Determine the [x, y] coordinate at the center of the cell enclosing the given text.  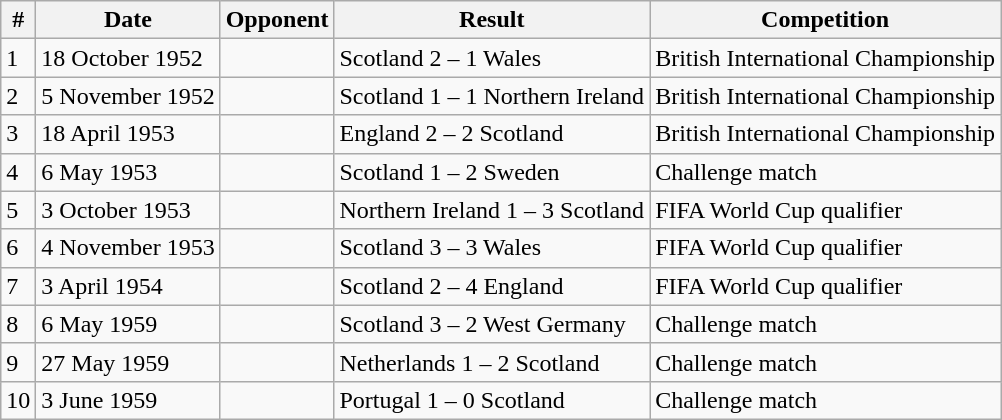
Scotland 1 – 1 Northern Ireland [492, 96]
Result [492, 20]
6 [18, 248]
3 June 1959 [128, 400]
1 [18, 58]
18 October 1952 [128, 58]
England 2 – 2 Scotland [492, 134]
Scotland 3 – 2 West Germany [492, 324]
# [18, 20]
8 [18, 324]
Scotland 1 – 2 Sweden [492, 172]
3 October 1953 [128, 210]
5 [18, 210]
Northern Ireland 1 – 3 Scotland [492, 210]
10 [18, 400]
6 May 1953 [128, 172]
7 [18, 286]
Netherlands 1 – 2 Scotland [492, 362]
Competition [826, 20]
6 May 1959 [128, 324]
Scotland 2 – 1 Wales [492, 58]
Scotland 3 – 3 Wales [492, 248]
Opponent [277, 20]
3 April 1954 [128, 286]
27 May 1959 [128, 362]
Scotland 2 – 4 England [492, 286]
4 November 1953 [128, 248]
Date [128, 20]
2 [18, 96]
4 [18, 172]
Portugal 1 – 0 Scotland [492, 400]
3 [18, 134]
5 November 1952 [128, 96]
18 April 1953 [128, 134]
9 [18, 362]
